From the cell containing the given text, extract its center point as [x, y] coordinate. 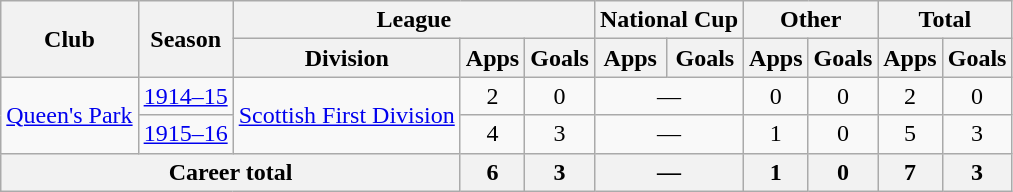
Division [346, 58]
5 [910, 134]
6 [492, 172]
Other [811, 20]
Club [70, 39]
4 [492, 134]
Total [945, 20]
Season [186, 39]
League [414, 20]
1915–16 [186, 134]
National Cup [668, 20]
1914–15 [186, 96]
Career total [231, 172]
Queen's Park [70, 115]
7 [910, 172]
Scottish First Division [346, 115]
